Capture the cell that displays the provided text and extract its (x, y) central coordinate. 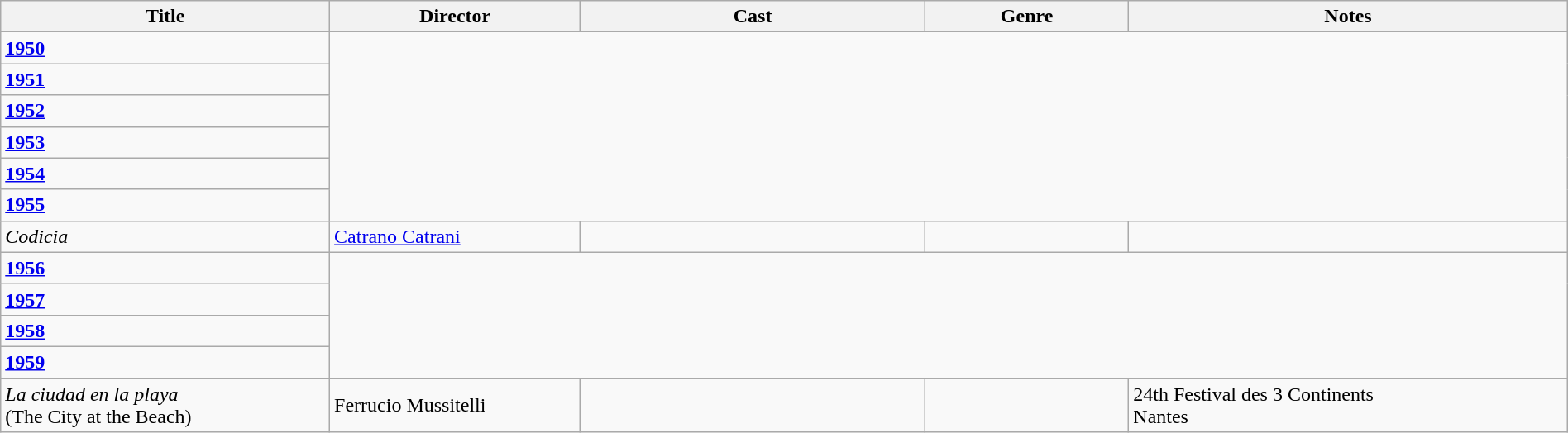
1952 (165, 111)
Director (455, 17)
1950 (165, 48)
Title (165, 17)
La ciudad en la playa(The City at the Beach) (165, 405)
1954 (165, 174)
1957 (165, 299)
Genre (1026, 17)
Codicia (165, 236)
1953 (165, 142)
Ferrucio Mussitelli (455, 405)
Cast (753, 17)
1951 (165, 79)
24th Festival des 3 ContinentsNantes (1348, 405)
Catrano Catrani (455, 236)
1955 (165, 205)
Notes (1348, 17)
1956 (165, 268)
1959 (165, 362)
1958 (165, 331)
